From the cell containing the given text, extract its center point as (x, y) coordinate. 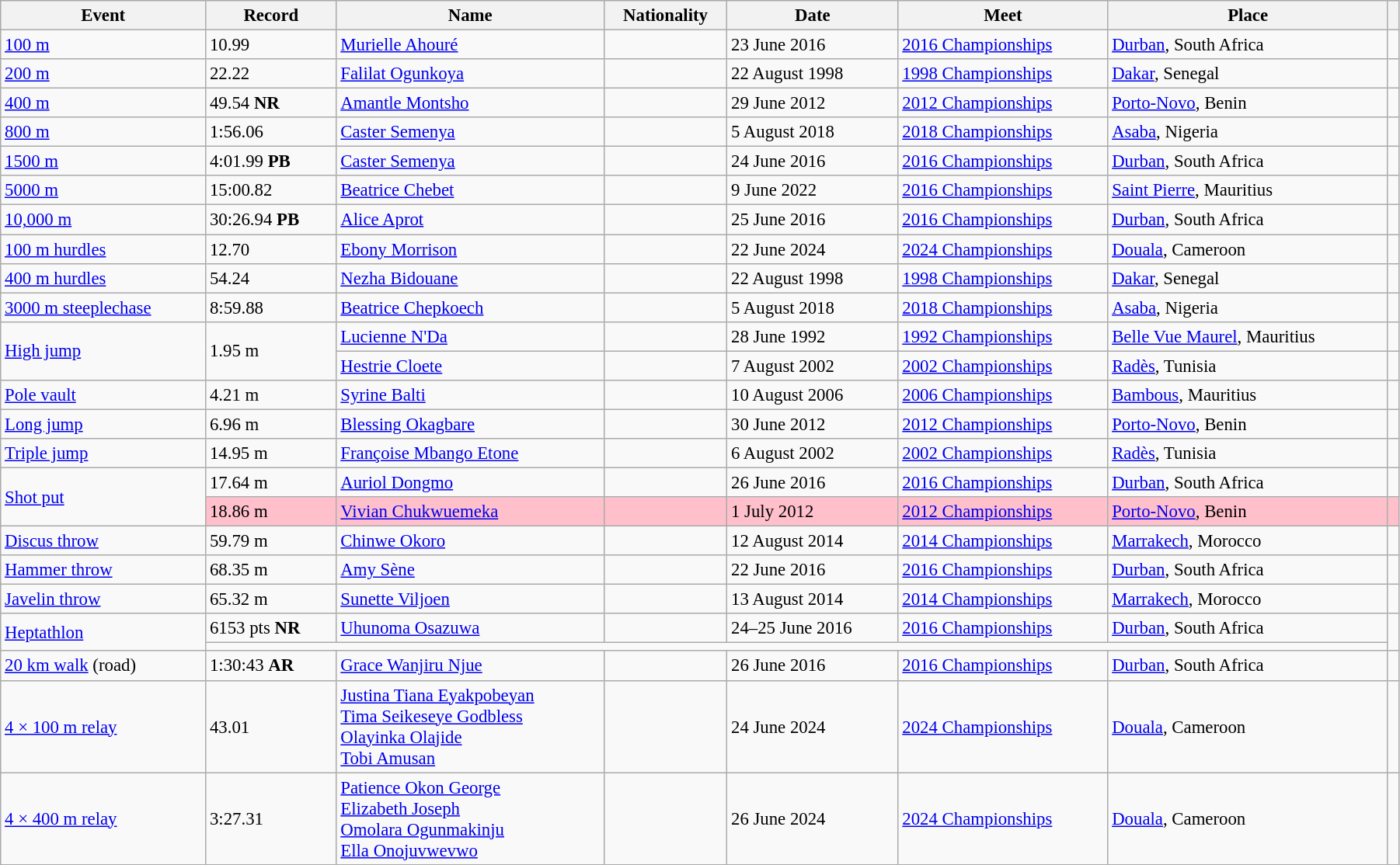
Ebony Morrison (470, 249)
Event (103, 16)
3000 m steeplechase (103, 307)
30:26.94 PB (271, 220)
24–25 June 2016 (813, 628)
Vivian Chukwuemeka (470, 512)
18.86 m (271, 512)
1992 Championships (1003, 336)
Saint Pierre, Mauritius (1248, 190)
Hammer throw (103, 570)
17.64 m (271, 482)
24 June 2016 (813, 162)
13 August 2014 (813, 599)
Javelin throw (103, 599)
22 June 2024 (813, 249)
15:00.82 (271, 190)
Triple jump (103, 453)
1:30:43 AR (271, 666)
22.22 (271, 74)
Uhunoma Osazuwa (470, 628)
Place (1248, 16)
Meet (1003, 16)
Pole vault (103, 395)
Record (271, 16)
Beatrice Chepkoech (470, 307)
4:01.99 PB (271, 162)
49.54 NR (271, 103)
Discus throw (103, 541)
6 August 2002 (813, 453)
59.79 m (271, 541)
1.95 m (271, 351)
Grace Wanjiru Njue (470, 666)
28 June 1992 (813, 336)
5000 m (103, 190)
1 July 2012 (813, 512)
6.96 m (271, 424)
Blessing Okagbare (470, 424)
30 June 2012 (813, 424)
Amy Sène (470, 570)
4 × 400 m relay (103, 818)
26 June 2024 (813, 818)
Murielle Ahouré (470, 45)
Name (470, 16)
10,000 m (103, 220)
68.35 m (271, 570)
9 June 2022 (813, 190)
Justina Tiana EyakpobeyanTima Seikeseye GodblessOlayinka OlajideTobi Amusan (470, 727)
22 June 2016 (813, 570)
12 August 2014 (813, 541)
54.24 (271, 278)
Alice Aprot (470, 220)
Shot put (103, 497)
Hestrie Cloete (470, 366)
Chinwe Okoro (470, 541)
2006 Championships (1003, 395)
800 m (103, 132)
25 June 2016 (813, 220)
Falilat Ogunkoya (470, 74)
43.01 (271, 727)
1500 m (103, 162)
Lucienne N'Da (470, 336)
65.32 m (271, 599)
20 km walk (road) (103, 666)
4.21 m (271, 395)
10.99 (271, 45)
Amantle Montsho (470, 103)
24 June 2024 (813, 727)
Françoise Mbango Etone (470, 453)
High jump (103, 351)
Nezha Bidouane (470, 278)
100 m hurdles (103, 249)
Syrine Balti (470, 395)
7 August 2002 (813, 366)
Bambous, Mauritius (1248, 395)
29 June 2012 (813, 103)
Heptathlon (103, 632)
1:56.06 (271, 132)
Long jump (103, 424)
12.70 (271, 249)
23 June 2016 (813, 45)
4 × 100 m relay (103, 727)
100 m (103, 45)
3:27.31 (271, 818)
6153 pts NR (271, 628)
Belle Vue Maurel, Mauritius (1248, 336)
Date (813, 16)
Beatrice Chebet (470, 190)
Sunette Viljoen (470, 599)
Nationality (665, 16)
400 m hurdles (103, 278)
200 m (103, 74)
Auriol Dongmo (470, 482)
14.95 m (271, 453)
400 m (103, 103)
8:59.88 (271, 307)
10 August 2006 (813, 395)
Patience Okon GeorgeElizabeth JosephOmolara OgunmakinjuElla Onojuvwevwo (470, 818)
